Pinpoint the cell where the given text exists, returning its (x, y) midpoint coordinate. 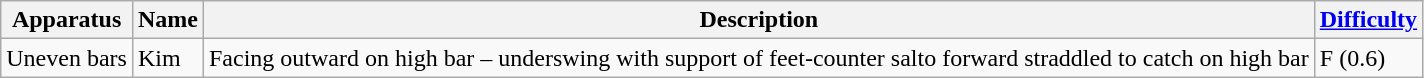
Difficulty (1368, 20)
Name (168, 20)
Apparatus (67, 20)
Description (758, 20)
Kim (168, 58)
F (0.6) (1368, 58)
Facing outward on high bar – underswing with support of feet-counter salto forward straddled to catch on high bar (758, 58)
Uneven bars (67, 58)
